Extract the (x, y) coordinate from the center of the cell holding the provided text.  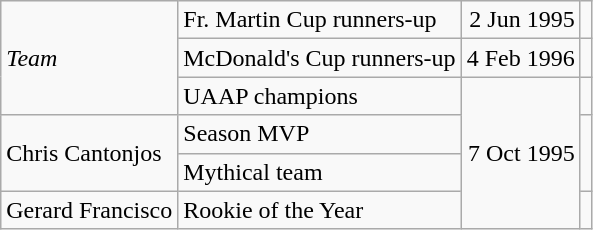
Gerard Francisco (90, 210)
2 Jun 1995 (520, 20)
Mythical team (320, 172)
7 Oct 1995 (520, 153)
McDonald's Cup runners-up (320, 58)
Rookie of the Year (320, 210)
Season MVP (320, 134)
UAAP champions (320, 96)
Chris Cantonjos (90, 153)
Team (90, 58)
Fr. Martin Cup runners-up (320, 20)
4 Feb 1996 (520, 58)
